Detect which cell encompasses the target text, then output its (X, Y) center coordinate. 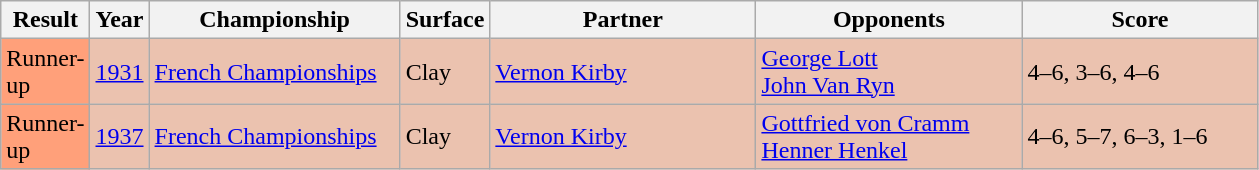
Opponents (889, 20)
George Lott John Van Ryn (889, 72)
Gottfried von Cramm Henner Henkel (889, 136)
Surface (445, 20)
1931 (120, 72)
4–6, 3–6, 4–6 (1140, 72)
Score (1140, 20)
Partner (623, 20)
4–6, 5–7, 6–3, 1–6 (1140, 136)
Championship (274, 20)
Year (120, 20)
1937 (120, 136)
Result (46, 20)
